Locate the cell with the specified text and output its [X, Y] center coordinate. 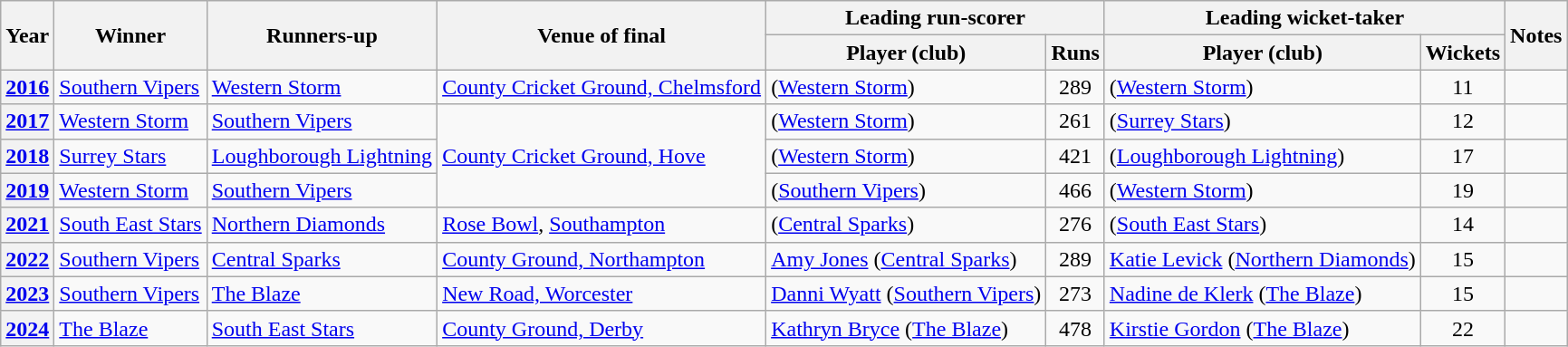
276 [1075, 225]
466 [1075, 190]
Central Sparks [322, 259]
Loughborough Lightning [322, 156]
Katie Levick (Northern Diamonds) [1263, 259]
Northern Diamonds [322, 225]
14 [1462, 225]
Wickets [1462, 53]
(South East Stars) [1263, 225]
County Ground, Derby [601, 328]
(Surrey Stars) [1263, 121]
Notes [1536, 35]
261 [1075, 121]
Amy Jones (Central Sparks) [906, 259]
Runners-up [322, 35]
2023 [27, 294]
2018 [27, 156]
New Road, Worcester [601, 294]
2021 [27, 225]
County Cricket Ground, Chelmsford [601, 87]
Winner [130, 35]
2016 [27, 87]
Surrey Stars [130, 156]
Runs [1075, 53]
12 [1462, 121]
2017 [27, 121]
478 [1075, 328]
Venue of final [601, 35]
(Southern Vipers) [906, 190]
Leading run-scorer [936, 18]
Danni Wyatt (Southern Vipers) [906, 294]
17 [1462, 156]
11 [1462, 87]
Year [27, 35]
Leading wicket-taker [1304, 18]
19 [1462, 190]
Rose Bowl, Southampton [601, 225]
22 [1462, 328]
Kathryn Bryce (The Blaze) [906, 328]
2019 [27, 190]
(Central Sparks) [906, 225]
County Ground, Northampton [601, 259]
421 [1075, 156]
2024 [27, 328]
(Loughborough Lightning) [1263, 156]
County Cricket Ground, Hove [601, 156]
Nadine de Klerk (The Blaze) [1263, 294]
273 [1075, 294]
2022 [27, 259]
Kirstie Gordon (The Blaze) [1263, 328]
